Return (X, Y) of the center of cell containing provided text 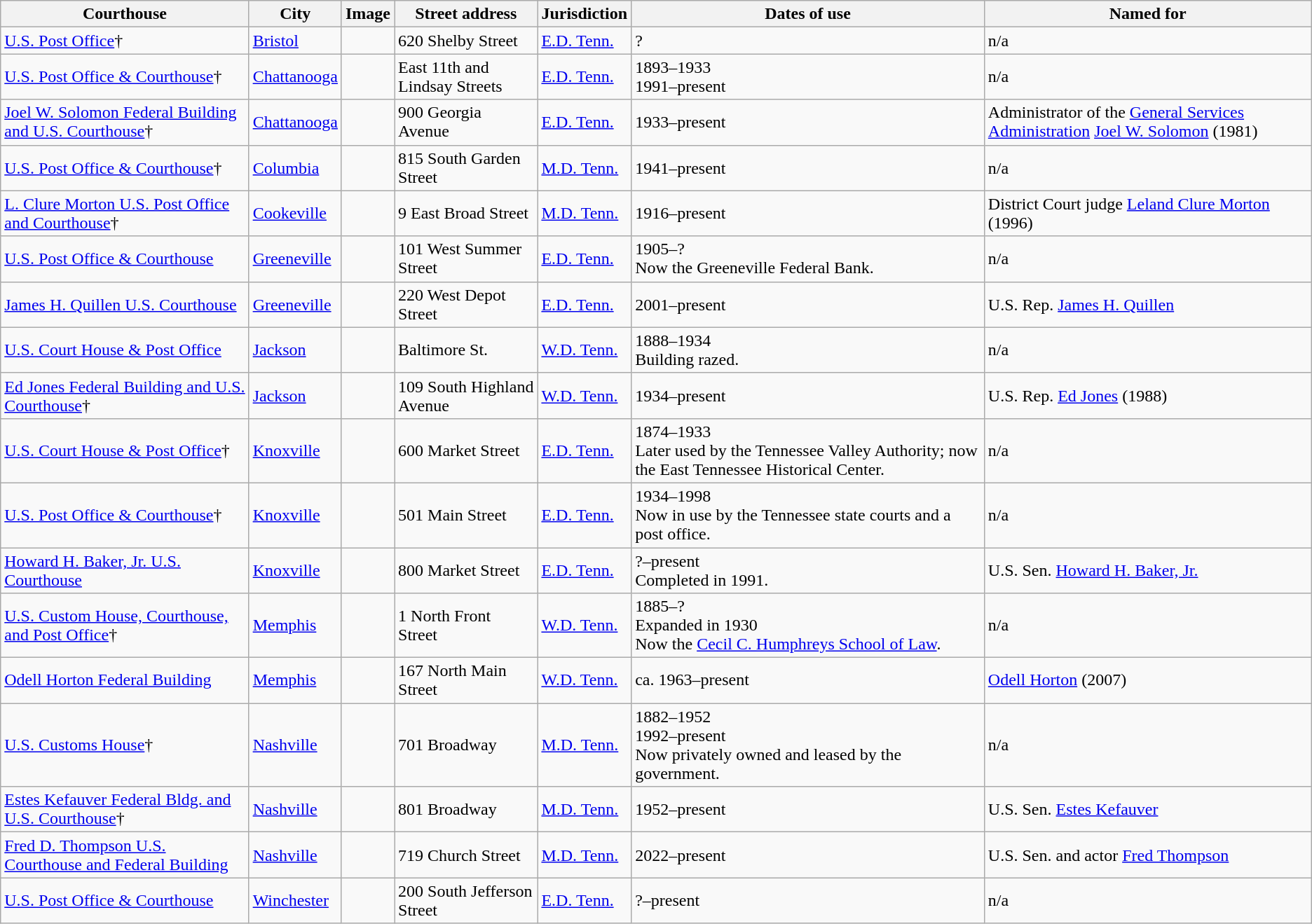
Jurisdiction (585, 14)
Administrator of the General Services Administration Joel W. Solomon (1981) (1148, 122)
Odell Horton Federal Building (125, 681)
U.S. Rep. Ed Jones (1988) (1148, 395)
District Court judge Leland Clure Morton (1996) (1148, 213)
?–present (808, 901)
U.S. Sen. and actor Fred Thompson (1148, 855)
1916–present (808, 213)
City (295, 14)
1874–1933Later used by the Tennessee Valley Authority; now the East Tennessee Historical Center. (808, 450)
U.S. Court House & Post Office† (125, 450)
Estes Kefauver Federal Bldg. and U.S. Courthouse† (125, 810)
Dates of use (808, 14)
167 North Main Street (466, 681)
L. Clure Morton U.S. Post Office and Courthouse† (125, 213)
Fred D. Thompson U.S. Courthouse and Federal Building (125, 855)
2001–present (808, 304)
Street address (466, 14)
701 Broadway (466, 745)
1905–?Now the Greeneville Federal Bank. (808, 259)
1934–1998Now in use by the Tennessee state courts and a post office. (808, 515)
James H. Quillen U.S. Courthouse (125, 304)
Named for (1148, 14)
900 Georgia Avenue (466, 122)
801 Broadway (466, 810)
East 11th and Lindsay Streets (466, 77)
Columbia (295, 168)
1934–present (808, 395)
U.S. Custom House, Courthouse, and Post Office† (125, 626)
815 South Garden Street (466, 168)
1885–?Expanded in 1930Now the Cecil C. Humphreys School of Law. (808, 626)
1893–19331991–present (808, 77)
200 South Jefferson Street (466, 901)
Winchester (295, 901)
719 Church Street (466, 855)
2022–present (808, 855)
Bristol (295, 41)
Odell Horton (2007) (1148, 681)
501 Main Street (466, 515)
620 Shelby Street (466, 41)
Courthouse (125, 14)
220 West Depot Street (466, 304)
109 South Highland Avenue (466, 395)
9 East Broad Street (466, 213)
800 Market Street (466, 570)
1 North Front Street (466, 626)
U.S. Post Office† (125, 41)
U.S. Sen. Estes Kefauver (1148, 810)
U.S. Court House & Post Office (125, 350)
1941–present (808, 168)
Howard H. Baker, Jr. U.S. Courthouse (125, 570)
ca. 1963–present (808, 681)
U.S. Rep. James H. Quillen (1148, 304)
101 West Summer Street (466, 259)
? (808, 41)
1882–19521992–presentNow privately owned and leased by the government. (808, 745)
U.S. Sen. Howard H. Baker, Jr. (1148, 570)
U.S. Customs House† (125, 745)
600 Market Street (466, 450)
Baltimore St. (466, 350)
1933–present (808, 122)
1888–1934Building razed. (808, 350)
1952–present (808, 810)
Joel W. Solomon Federal Building and U.S. Courthouse† (125, 122)
Cookeville (295, 213)
Image (367, 14)
Ed Jones Federal Building and U.S. Courthouse† (125, 395)
?–presentCompleted in 1991. (808, 570)
